Output the [x, y] coordinate of the center of the cell containing the given text.  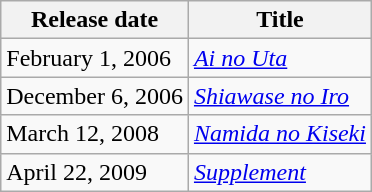
Ai no Uta [280, 58]
April 22, 2009 [95, 172]
Supplement [280, 172]
March 12, 2008 [95, 134]
Namida no Kiseki [280, 134]
Release date [95, 20]
February 1, 2006 [95, 58]
Title [280, 20]
Shiawase no Iro [280, 96]
December 6, 2006 [95, 96]
